Search for the cell housing the specified text and yield its (x, y) center coordinate. 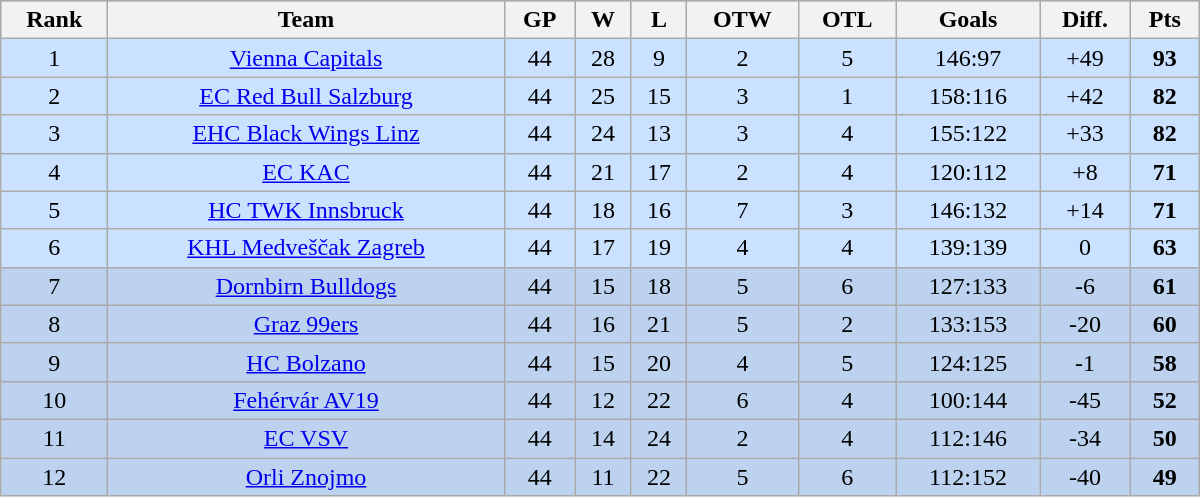
8 (54, 324)
146:132 (968, 210)
HC Bolzano (306, 362)
14 (603, 438)
61 (1164, 286)
120:112 (968, 172)
EC KAC (306, 172)
OTL (847, 20)
OTW (742, 20)
-45 (1086, 400)
+14 (1086, 210)
20 (659, 362)
158:116 (968, 96)
93 (1164, 58)
Diff. (1086, 20)
Goals (968, 20)
EC Red Bull Salzburg (306, 96)
50 (1164, 438)
L (659, 20)
+8 (1086, 172)
13 (659, 134)
Orli Znojmo (306, 477)
EHC Black Wings Linz (306, 134)
124:125 (968, 362)
63 (1164, 248)
KHL Medveščak Zagreb (306, 248)
127:133 (968, 286)
112:146 (968, 438)
0 (1086, 248)
155:122 (968, 134)
+49 (1086, 58)
Graz 99ers (306, 324)
139:139 (968, 248)
60 (1164, 324)
Fehérvár AV19 (306, 400)
-1 (1086, 362)
49 (1164, 477)
Rank (54, 20)
-34 (1086, 438)
GP (540, 20)
52 (1164, 400)
-40 (1086, 477)
146:97 (968, 58)
25 (603, 96)
10 (54, 400)
Team (306, 20)
-20 (1086, 324)
+33 (1086, 134)
Pts (1164, 20)
W (603, 20)
HC TWK Innsbruck (306, 210)
-6 (1086, 286)
Vienna Capitals (306, 58)
58 (1164, 362)
112:152 (968, 477)
+42 (1086, 96)
Dornbirn Bulldogs (306, 286)
EC VSV (306, 438)
100:144 (968, 400)
19 (659, 248)
28 (603, 58)
133:153 (968, 324)
